Find where the given text appears and provide that cell's center as (x, y) coordinate. 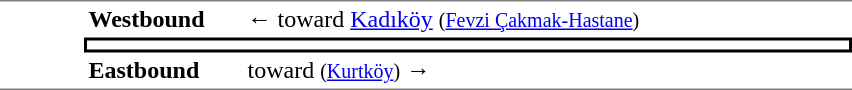
toward (Kurtköy) → (548, 71)
Westbound (164, 19)
Eastbound (164, 71)
← toward Kadıköy (Fevzi Çakmak-Hastane) (548, 19)
